Search for the cell housing the specified text and yield its (X, Y) center coordinate. 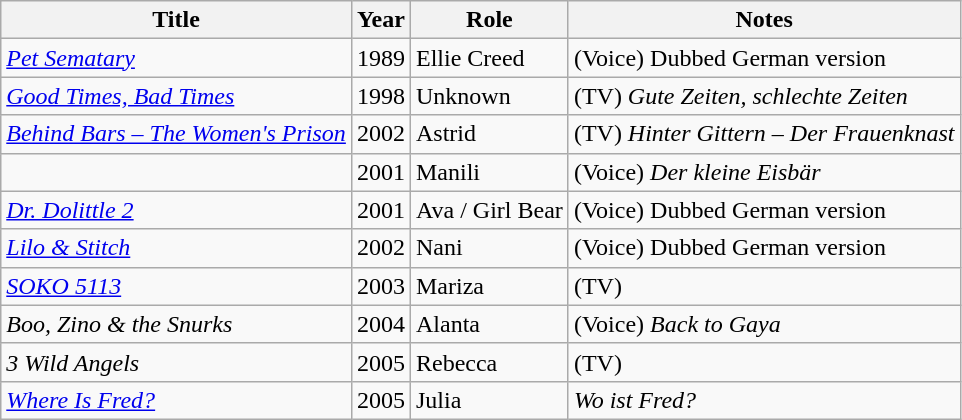
Ava / Girl Bear (489, 210)
Julia (489, 400)
2003 (380, 286)
(TV) Hinter Gittern – Der Frauenknast (764, 134)
3 Wild Angels (176, 362)
Year (380, 20)
(Voice) Der kleine Eisbär (764, 172)
(TV) Gute Zeiten, schlechte Zeiten (764, 96)
Lilo & Stitch (176, 248)
Manili (489, 172)
Good Times, Bad Times (176, 96)
Wo ist Fred? (764, 400)
Alanta (489, 324)
Pet Sematary (176, 58)
Behind Bars – The Women's Prison (176, 134)
Nani (489, 248)
(Voice) Back to Gaya (764, 324)
Astrid (489, 134)
Mariza (489, 286)
Title (176, 20)
Unknown (489, 96)
Rebecca (489, 362)
Where Is Fred? (176, 400)
Notes (764, 20)
Ellie Creed (489, 58)
1989 (380, 58)
SOKO 5113 (176, 286)
2004 (380, 324)
1998 (380, 96)
Role (489, 20)
Dr. Dolittle 2 (176, 210)
Boo, Zino & the Snurks (176, 324)
